Capture the cell that displays the provided text and extract its [x, y] central coordinate. 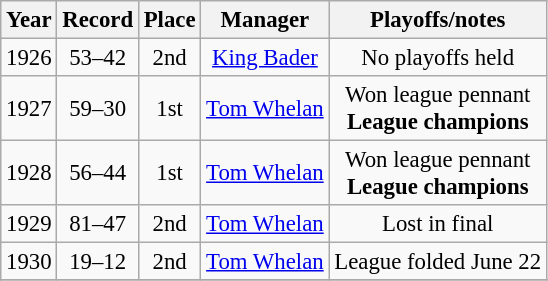
King Bader [265, 58]
Manager [265, 20]
59–30 [98, 108]
53–42 [98, 58]
Year [29, 20]
1930 [29, 262]
81–47 [98, 224]
Lost in final [438, 224]
1928 [29, 174]
League folded June 22 [438, 262]
1926 [29, 58]
Playoffs/notes [438, 20]
1929 [29, 224]
No playoffs held [438, 58]
19–12 [98, 262]
Record [98, 20]
56–44 [98, 174]
Place [169, 20]
1927 [29, 108]
